Locate the cell with the specified text and output its [x, y] center coordinate. 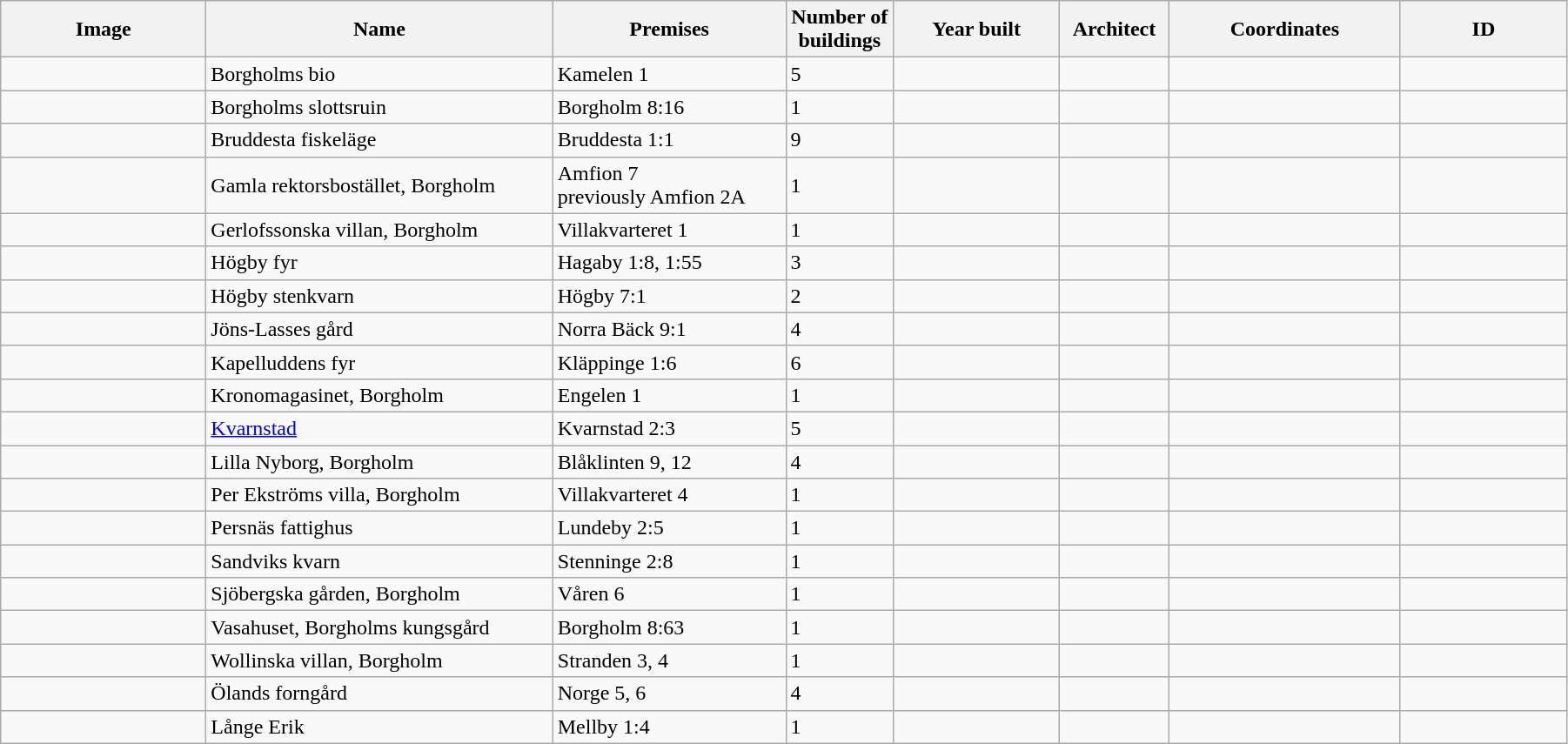
Lundeby 2:5 [669, 528]
Engelen 1 [669, 395]
Image [104, 30]
Hagaby 1:8, 1:55 [669, 263]
Norra Bäck 9:1 [669, 329]
Stranden 3, 4 [669, 660]
Gamla rektorsbostället, Borgholm [379, 184]
Kvarnstad 2:3 [669, 428]
Kapelluddens fyr [379, 362]
Borgholms slottsruin [379, 107]
Sandviks kvarn [379, 561]
Långe Erik [379, 727]
Amfion 7previously Amfion 2A [669, 184]
Ölands forngård [379, 694]
Högby stenkvarn [379, 296]
Blåklinten 9, 12 [669, 462]
Bruddesta fiskeläge [379, 140]
3 [840, 263]
Name [379, 30]
Sjöbergska gården, Borgholm [379, 594]
Kamelen 1 [669, 74]
Våren 6 [669, 594]
Number ofbuildings [840, 30]
Bruddesta 1:1 [669, 140]
Kronomagasinet, Borgholm [379, 395]
Per Ekströms villa, Borgholm [379, 495]
Year built [976, 30]
Vasahuset, Borgholms kungsgård [379, 627]
2 [840, 296]
6 [840, 362]
Kvarnstad [379, 428]
Stenninge 2:8 [669, 561]
Lilla Nyborg, Borgholm [379, 462]
Premises [669, 30]
Gerlofssonska villan, Borgholm [379, 230]
Villakvarteret 1 [669, 230]
Jöns-Lasses gård [379, 329]
Architect [1115, 30]
Borgholms bio [379, 74]
Coordinates [1284, 30]
Borgholm 8:16 [669, 107]
9 [840, 140]
Norge 5, 6 [669, 694]
Högby 7:1 [669, 296]
Wollinska villan, Borgholm [379, 660]
Kläppinge 1:6 [669, 362]
Högby fyr [379, 263]
Persnäs fattighus [379, 528]
Mellby 1:4 [669, 727]
Borgholm 8:63 [669, 627]
ID [1483, 30]
Villakvarteret 4 [669, 495]
